Search for the cell housing the specified text and yield its (X, Y) center coordinate. 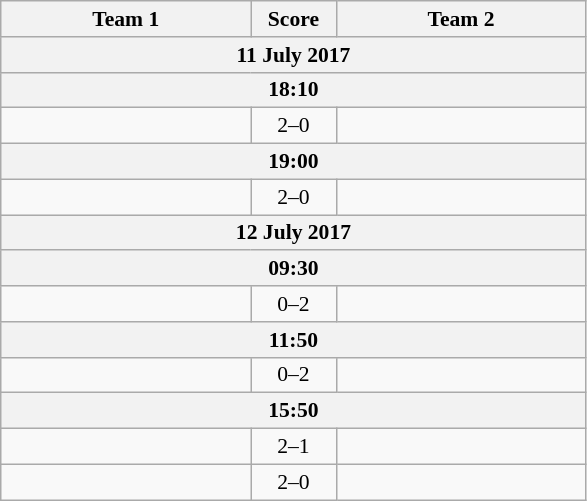
18:10 (294, 90)
2–1 (294, 447)
Score (294, 19)
15:50 (294, 411)
Team 1 (126, 19)
11:50 (294, 340)
19:00 (294, 162)
09:30 (294, 269)
11 July 2017 (294, 55)
12 July 2017 (294, 233)
Team 2 (461, 19)
